Return (X, Y) of the center of cell containing provided text 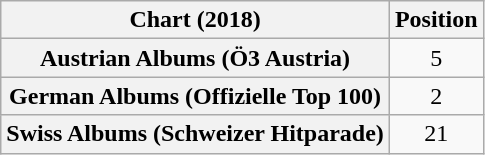
2 (436, 96)
Austrian Albums (Ö3 Austria) (196, 58)
Chart (2018) (196, 20)
Swiss Albums (Schweizer Hitparade) (196, 134)
Position (436, 20)
21 (436, 134)
German Albums (Offizielle Top 100) (196, 96)
5 (436, 58)
